Pinpoint the cell where the given text exists, returning its [X, Y] midpoint coordinate. 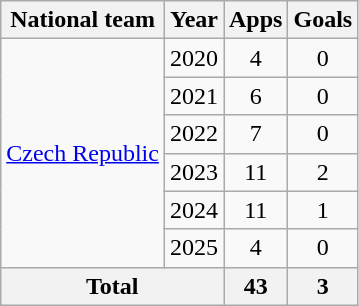
2024 [194, 210]
2023 [194, 172]
Apps [256, 20]
Total [112, 286]
Czech Republic [83, 153]
7 [256, 134]
Year [194, 20]
2022 [194, 134]
National team [83, 20]
2025 [194, 248]
2020 [194, 58]
2 [323, 172]
2021 [194, 96]
1 [323, 210]
43 [256, 286]
3 [323, 286]
Goals [323, 20]
6 [256, 96]
